Determine the (x, y) coordinate at the center of the cell enclosing the given text.  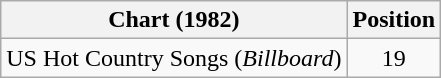
US Hot Country Songs (Billboard) (174, 58)
19 (394, 58)
Position (394, 20)
Chart (1982) (174, 20)
